Locate the cell with the specified text and output its [X, Y] center coordinate. 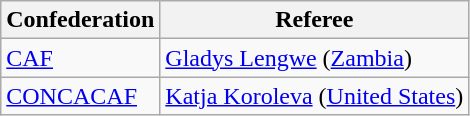
Referee [314, 20]
Gladys Lengwe (Zambia) [314, 58]
CAF [80, 58]
Confederation [80, 20]
CONCACAF [80, 96]
Katja Koroleva (United States) [314, 96]
